Detect which cell encompasses the target text, then output its (x, y) center coordinate. 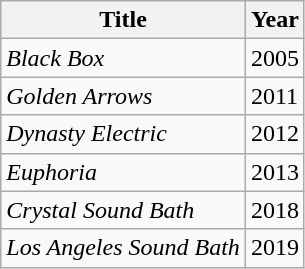
Dynasty Electric (124, 134)
2012 (274, 134)
2018 (274, 210)
Crystal Sound Bath (124, 210)
2011 (274, 96)
2019 (274, 248)
Golden Arrows (124, 96)
Los Angeles Sound Bath (124, 248)
Year (274, 20)
Title (124, 20)
Black Box (124, 58)
2005 (274, 58)
Euphoria (124, 172)
2013 (274, 172)
